Scan for the cell matching the given text and deliver its [x, y] coordinate at center. 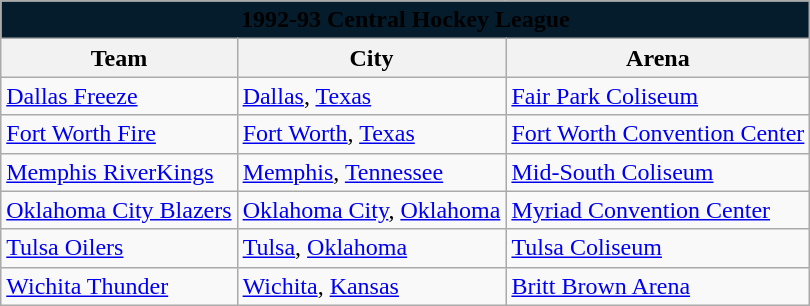
Wichita Thunder [119, 286]
Arena [658, 58]
Memphis RiverKings [119, 172]
1992-93 Central Hockey League [406, 20]
Fort Worth, Texas [372, 134]
Fair Park Coliseum [658, 96]
Wichita, Kansas [372, 286]
Tulsa Oilers [119, 248]
Myriad Convention Center [658, 210]
Britt Brown Arena [658, 286]
Fort Worth Fire [119, 134]
Tulsa, Oklahoma [372, 248]
Memphis, Tennessee [372, 172]
Dallas, Texas [372, 96]
Oklahoma City, Oklahoma [372, 210]
Dallas Freeze [119, 96]
City [372, 58]
Mid-South Coliseum [658, 172]
Team [119, 58]
Oklahoma City Blazers [119, 210]
Fort Worth Convention Center [658, 134]
Tulsa Coliseum [658, 248]
